Scan for the cell matching the given text and deliver its (x, y) coordinate at center. 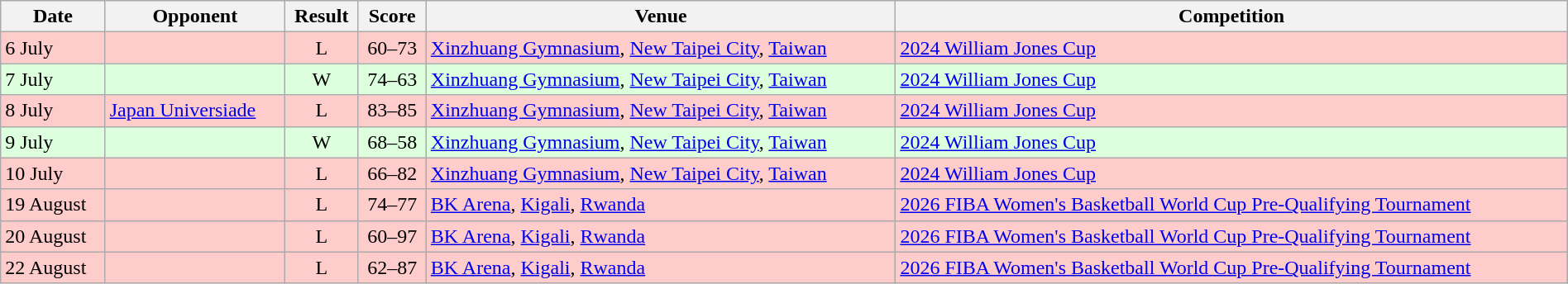
74–63 (392, 79)
20 August (53, 236)
8 July (53, 111)
19 August (53, 205)
68–58 (392, 142)
83–85 (392, 111)
Venue (661, 17)
Japan Universiade (195, 111)
Competition (1231, 17)
Date (53, 17)
9 July (53, 142)
Score (392, 17)
10 July (53, 173)
60–97 (392, 236)
6 July (53, 48)
74–77 (392, 205)
7 July (53, 79)
66–82 (392, 173)
62–87 (392, 267)
60–73 (392, 48)
Result (322, 17)
Opponent (195, 17)
22 August (53, 267)
